Search for the cell housing the specified text and yield its (X, Y) center coordinate. 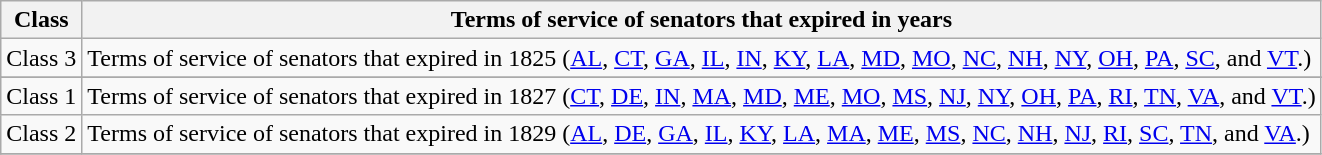
Class 2 (42, 134)
Terms of service of senators that expired in 1825 (AL, CT, GA, IL, IN, KY, LA, MD, MO, NC, NH, NY, OH, PA, SC, and VT.) (702, 58)
Terms of service of senators that expired in years (702, 20)
Terms of service of senators that expired in 1829 (AL, DE, GA, IL, KY, LA, MA, ME, MS, NC, NH, NJ, RI, SC, TN, and VA.) (702, 134)
Terms of service of senators that expired in 1827 (CT, DE, IN, MA, MD, ME, MO, MS, NJ, NY, OH, PA, RI, TN, VA, and VT.) (702, 96)
Class 1 (42, 96)
Class (42, 20)
Class 3 (42, 58)
